Provide the [X, Y] coordinate of the cell's center where the given text is located.  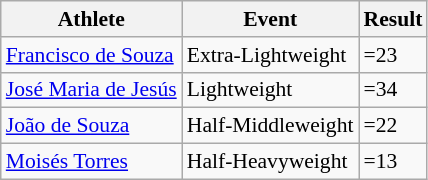
José Maria de Jesús [92, 90]
Athlete [92, 19]
=34 [394, 90]
=22 [394, 126]
Francisco de Souza [92, 55]
Half-Heavyweight [270, 162]
Moisés Torres [92, 162]
Result [394, 19]
=23 [394, 55]
=13 [394, 162]
João de Souza [92, 126]
Extra-Lightweight [270, 55]
Event [270, 19]
Half-Middleweight [270, 126]
Lightweight [270, 90]
